Extract the [x, y] coordinate from the center of the cell holding the provided text.  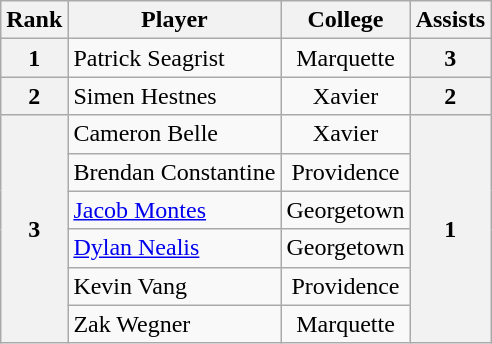
Assists [450, 20]
Cameron Belle [174, 134]
College [346, 20]
Kevin Vang [174, 286]
Player [174, 20]
Jacob Montes [174, 210]
Rank [34, 20]
Patrick Seagrist [174, 58]
Brendan Constantine [174, 172]
Dylan Nealis [174, 248]
Simen Hestnes [174, 96]
Zak Wegner [174, 324]
